For the text-containing cell, return its midpoint in [X, Y] coordinate format. 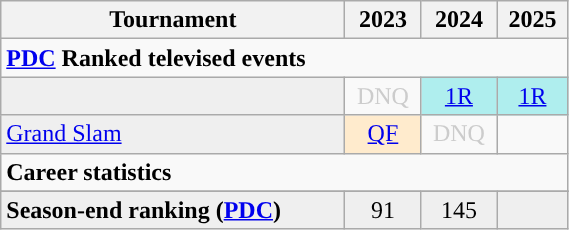
Career statistics [284, 172]
91 [383, 210]
Season-end ranking (PDC) [173, 210]
145 [459, 210]
2023 [383, 20]
2024 [459, 20]
2025 [532, 20]
PDC Ranked televised events [284, 58]
Grand Slam [173, 134]
Tournament [173, 20]
QF [383, 134]
